Find where the given text appears and provide that cell's center as (x, y) coordinate. 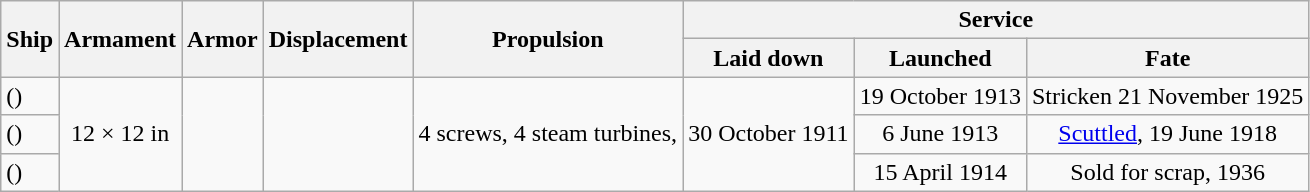
12 × 12 in (120, 134)
Laid down (768, 58)
Stricken 21 November 1925 (1167, 96)
Displacement (338, 39)
4 screws, 4 steam turbines, (548, 134)
30 October 1911 (768, 134)
Ship (30, 39)
Service (996, 20)
6 June 1913 (940, 134)
Armor (223, 39)
Armament (120, 39)
Scuttled, 19 June 1918 (1167, 134)
19 October 1913 (940, 96)
Sold for scrap, 1936 (1167, 172)
Launched (940, 58)
Fate (1167, 58)
Propulsion (548, 39)
15 April 1914 (940, 172)
